From the cell containing the given text, extract its center point as [x, y] coordinate. 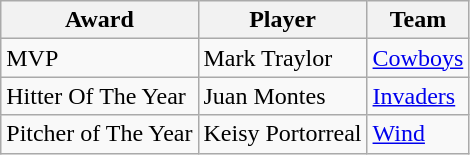
Keisy Portorreal [282, 134]
Pitcher of The Year [100, 134]
Invaders [418, 96]
Team [418, 20]
Mark Traylor [282, 58]
Cowboys [418, 58]
Player [282, 20]
Award [100, 20]
Wind [418, 134]
MVP [100, 58]
Hitter Of The Year [100, 96]
Juan Montes [282, 96]
